Determine the [X, Y] coordinate at the center of the cell enclosing the given text.  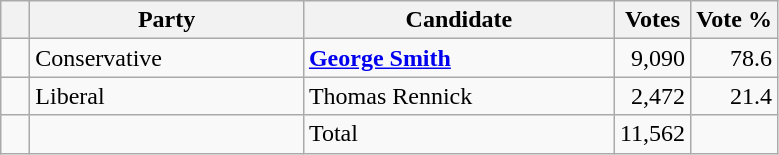
Vote % [734, 20]
9,090 [652, 58]
Candidate [458, 20]
Total [458, 134]
78.6 [734, 58]
Votes [652, 20]
Conservative [167, 58]
11,562 [652, 134]
Liberal [167, 96]
2,472 [652, 96]
George Smith [458, 58]
Thomas Rennick [458, 96]
Party [167, 20]
21.4 [734, 96]
